Determine the [x, y] coordinate at the center of the cell enclosing the given text.  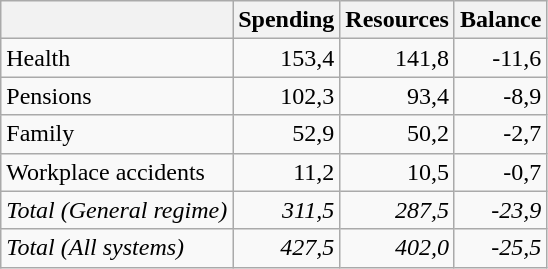
Balance [500, 20]
402,0 [398, 248]
141,8 [398, 58]
102,3 [286, 96]
Spending [286, 20]
Family [117, 134]
-0,7 [500, 172]
287,5 [398, 210]
Total (General regime) [117, 210]
Total (All systems) [117, 248]
Health [117, 58]
Pensions [117, 96]
11,2 [286, 172]
52,9 [286, 134]
311,5 [286, 210]
50,2 [398, 134]
-11,6 [500, 58]
427,5 [286, 248]
-8,9 [500, 96]
-23,9 [500, 210]
Resources [398, 20]
Workplace accidents [117, 172]
93,4 [398, 96]
153,4 [286, 58]
-2,7 [500, 134]
10,5 [398, 172]
-25,5 [500, 248]
